Extract the (X, Y) coordinate from the center of the cell holding the provided text.  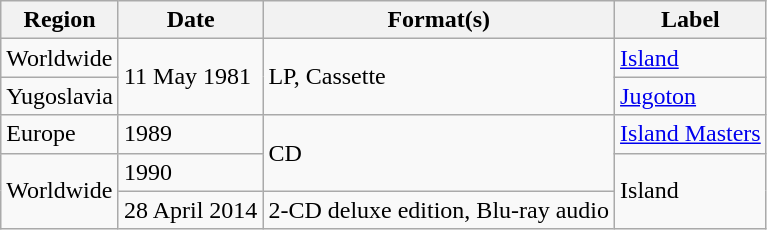
Island Masters (691, 134)
Jugoton (691, 96)
Region (60, 20)
Format(s) (439, 20)
Europe (60, 134)
CD (439, 153)
Yugoslavia (60, 96)
Label (691, 20)
11 May 1981 (190, 77)
1989 (190, 134)
2-CD deluxe edition, Blu-ray audio (439, 210)
Date (190, 20)
1990 (190, 172)
28 April 2014 (190, 210)
LP, Cassette (439, 77)
